Scan for the cell matching the given text and deliver its (X, Y) coordinate at center. 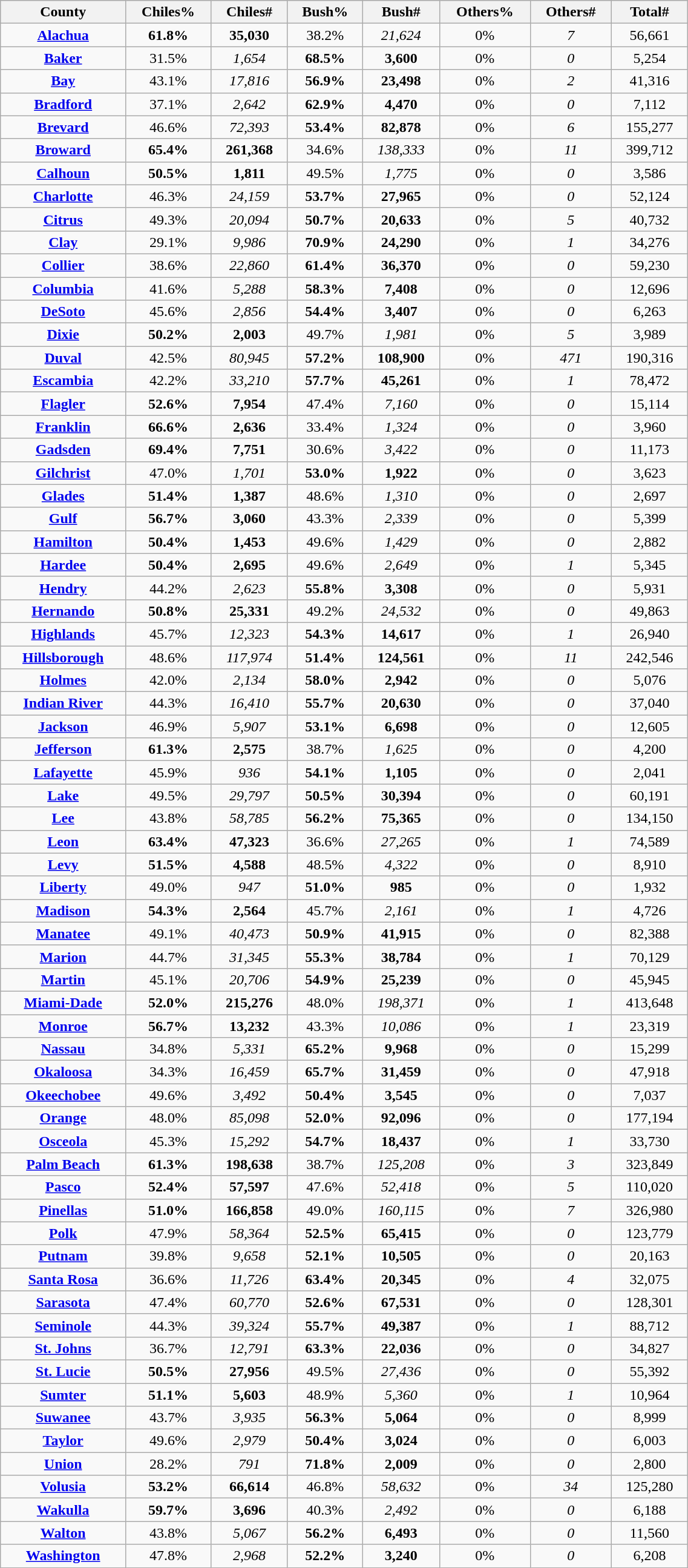
215,276 (249, 1003)
2,009 (401, 1464)
15,299 (650, 1049)
30,394 (401, 796)
5,360 (401, 1394)
Lee (63, 819)
92,096 (401, 1118)
50.9% (325, 934)
70.9% (325, 242)
20,633 (401, 219)
24,532 (401, 611)
Bush# (401, 12)
34,827 (650, 1348)
198,371 (401, 1003)
6,208 (650, 1556)
Indian River (63, 703)
47.0% (168, 473)
Sarasota (63, 1302)
27,956 (249, 1371)
52.2% (325, 1556)
Madison (63, 911)
48.5% (325, 865)
117,974 (249, 657)
985 (401, 888)
17,816 (249, 81)
Franklin (63, 427)
Total# (650, 12)
10,964 (650, 1394)
66,614 (249, 1487)
47.6% (325, 1187)
3,407 (401, 312)
Lafayette (63, 772)
Columbia (63, 289)
1,324 (401, 427)
24,159 (249, 196)
24,290 (401, 242)
21,624 (401, 35)
36,370 (401, 265)
80,945 (249, 358)
34.3% (168, 1072)
7,112 (650, 104)
Charlotte (63, 196)
110,020 (650, 1187)
7,751 (249, 450)
15,114 (650, 404)
Collier (63, 265)
34,276 (650, 242)
18,437 (401, 1141)
35,030 (249, 35)
Santa Rosa (63, 1279)
Highlands (63, 634)
57.2% (325, 358)
54.4% (325, 312)
Dixie (63, 335)
25,239 (401, 980)
3,545 (401, 1095)
52.4% (168, 1187)
Monroe (63, 1026)
1,654 (249, 58)
22,860 (249, 265)
31,345 (249, 957)
31.5% (168, 58)
Others% (485, 12)
Okaloosa (63, 1072)
St. Johns (63, 1348)
14,617 (401, 634)
78,472 (650, 381)
6 (571, 127)
45.3% (168, 1141)
2,968 (249, 1556)
3,024 (401, 1441)
34.8% (168, 1049)
39.8% (168, 1256)
3,060 (249, 519)
37,040 (650, 703)
1,453 (249, 542)
Broward (63, 150)
Okeechobee (63, 1095)
53.1% (325, 726)
413,648 (650, 1003)
1,811 (249, 173)
4,470 (401, 104)
20,094 (249, 219)
2,161 (401, 911)
55.8% (325, 588)
41.6% (168, 289)
20,345 (401, 1279)
190,316 (650, 358)
53.4% (325, 127)
1,429 (401, 542)
Marion (63, 957)
Putnam (63, 1256)
2 (571, 81)
20,706 (249, 980)
128,301 (650, 1302)
65.7% (325, 1072)
DeSoto (63, 312)
26,940 (650, 634)
85,098 (249, 1118)
Suwanee (63, 1418)
45.6% (168, 312)
6,493 (401, 1533)
124,561 (401, 657)
3,696 (249, 1510)
58,785 (249, 819)
3,600 (401, 58)
60,191 (650, 796)
74,589 (650, 842)
Polk (63, 1233)
25,331 (249, 611)
6,188 (650, 1510)
33,730 (650, 1141)
6,698 (401, 726)
43.7% (168, 1418)
Clay (63, 242)
5,345 (650, 565)
Alachua (63, 35)
Orange (63, 1118)
3,586 (650, 173)
38.2% (325, 35)
2,800 (650, 1464)
45,261 (401, 381)
Palm Beach (63, 1164)
2,695 (249, 565)
53.0% (325, 473)
38,784 (401, 957)
40,473 (249, 934)
2,003 (249, 335)
177,194 (650, 1118)
52.1% (325, 1256)
2,979 (249, 1441)
52,124 (650, 196)
44.7% (168, 957)
72,393 (249, 127)
39,324 (249, 1325)
49,863 (650, 611)
Leon (63, 842)
47,323 (249, 842)
40.3% (325, 1510)
30.6% (325, 450)
2,041 (650, 772)
166,858 (249, 1210)
82,878 (401, 127)
37.1% (168, 104)
36.7% (168, 1348)
49.2% (325, 611)
12,605 (650, 726)
46.3% (168, 196)
29.1% (168, 242)
Escambia (63, 381)
45,945 (650, 980)
4 (571, 1279)
Union (63, 1464)
St. Lucie (63, 1371)
5,067 (249, 1533)
58,364 (249, 1233)
59,230 (650, 265)
62.9% (325, 104)
47.8% (168, 1556)
3 (571, 1164)
66.6% (168, 427)
11,560 (650, 1533)
40,732 (650, 219)
2,492 (401, 1510)
70,129 (650, 957)
138,333 (401, 150)
63.3% (325, 1348)
34.6% (325, 150)
55,392 (650, 1371)
326,980 (650, 1210)
58.0% (325, 680)
Chiles# (249, 12)
Hendry (63, 588)
108,900 (401, 358)
56.9% (325, 81)
45.1% (168, 980)
12,323 (249, 634)
23,319 (650, 1026)
Baker (63, 58)
20,630 (401, 703)
6,263 (650, 312)
Gulf (63, 519)
23,498 (401, 81)
50.8% (168, 611)
2,882 (650, 542)
3,960 (650, 427)
Seminole (63, 1325)
71.8% (325, 1464)
5,931 (650, 588)
42.5% (168, 358)
10,505 (401, 1256)
48.9% (325, 1394)
Miami-Dade (63, 1003)
Holmes (63, 680)
28.2% (168, 1464)
3,989 (650, 335)
67,531 (401, 1302)
51.1% (168, 1394)
52.5% (325, 1233)
Hillsborough (63, 657)
58.3% (325, 289)
27,436 (401, 1371)
323,849 (650, 1164)
65.2% (325, 1049)
3,623 (650, 473)
46.8% (325, 1487)
61.8% (168, 35)
54.1% (325, 772)
9,658 (249, 1256)
38.6% (168, 265)
Bay (63, 81)
27,965 (401, 196)
Jackson (63, 726)
2,636 (249, 427)
29,797 (249, 796)
Glades (63, 496)
46.9% (168, 726)
3,935 (249, 1418)
4,588 (249, 865)
Liberty (63, 888)
33.4% (325, 427)
46.6% (168, 127)
47,918 (650, 1072)
22,036 (401, 1348)
Hamilton (63, 542)
56,661 (650, 35)
5,064 (401, 1418)
2,697 (650, 496)
34 (571, 1487)
2,575 (249, 749)
123,779 (650, 1233)
82,388 (650, 934)
Gilchrist (63, 473)
Levy (63, 865)
1,701 (249, 473)
947 (249, 888)
Others# (571, 12)
Osceola (63, 1141)
County (63, 12)
49.1% (168, 934)
20,163 (650, 1256)
42.2% (168, 381)
3,240 (401, 1556)
Pinellas (63, 1210)
11,173 (650, 450)
88,712 (650, 1325)
65,415 (401, 1233)
54.7% (325, 1141)
1,981 (401, 335)
Brevard (63, 127)
44.2% (168, 588)
7,408 (401, 289)
Wakulla (63, 1510)
49.7% (325, 335)
33,210 (249, 381)
Jefferson (63, 749)
42.0% (168, 680)
53.7% (325, 196)
5,603 (249, 1394)
49.3% (168, 219)
50.7% (325, 219)
57.7% (325, 381)
10,086 (401, 1026)
41,316 (650, 81)
50.2% (168, 335)
57,597 (249, 1187)
Hernando (63, 611)
12,791 (249, 1348)
59.7% (168, 1510)
27,265 (401, 842)
7,954 (249, 404)
2,564 (249, 911)
69.4% (168, 450)
45.9% (168, 772)
4,726 (650, 911)
1,922 (401, 473)
2,642 (249, 104)
Duval (63, 358)
68.5% (325, 58)
5,907 (249, 726)
5,076 (650, 680)
5,254 (650, 58)
Hardee (63, 565)
3,422 (401, 450)
1,625 (401, 749)
16,459 (249, 1072)
936 (249, 772)
Calhoun (63, 173)
47.9% (168, 1233)
Sumter (63, 1394)
52,418 (401, 1187)
1,105 (401, 772)
Bradford (63, 104)
8,910 (650, 865)
2,942 (401, 680)
160,115 (401, 1210)
53.2% (168, 1487)
2,339 (401, 519)
9,986 (249, 242)
471 (571, 358)
125,280 (650, 1487)
54.9% (325, 980)
5,399 (650, 519)
65.4% (168, 150)
134,150 (650, 819)
Taylor (63, 1441)
2,856 (249, 312)
61.4% (325, 265)
15,292 (249, 1141)
Washington (63, 1556)
Chiles% (168, 12)
55.3% (325, 957)
75,365 (401, 819)
125,208 (401, 1164)
3,308 (401, 588)
12,696 (650, 289)
5,331 (249, 1049)
Citrus (63, 219)
4,322 (401, 865)
2,623 (249, 588)
1,387 (249, 496)
Flagler (63, 404)
13,232 (249, 1026)
Lake (63, 796)
4,200 (650, 749)
11,726 (249, 1279)
Volusia (63, 1487)
198,638 (249, 1164)
58,632 (401, 1487)
Manatee (63, 934)
242,546 (650, 657)
60,770 (249, 1302)
1,932 (650, 888)
155,277 (650, 127)
31,459 (401, 1072)
261,368 (249, 150)
Gadsden (63, 450)
9,968 (401, 1049)
32,075 (650, 1279)
51.5% (168, 865)
49,387 (401, 1325)
2,134 (249, 680)
43.1% (168, 81)
Pasco (63, 1187)
791 (249, 1464)
1,775 (401, 173)
7,160 (401, 404)
5,288 (249, 289)
1,310 (401, 496)
56.3% (325, 1418)
7,037 (650, 1095)
2,649 (401, 565)
Martin (63, 980)
3,492 (249, 1095)
399,712 (650, 150)
Bush% (325, 12)
6,003 (650, 1441)
Walton (63, 1533)
8,999 (650, 1418)
41,915 (401, 934)
Nassau (63, 1049)
16,410 (249, 703)
